Extract the (x, y) coordinate from the center of the cell holding the provided text.  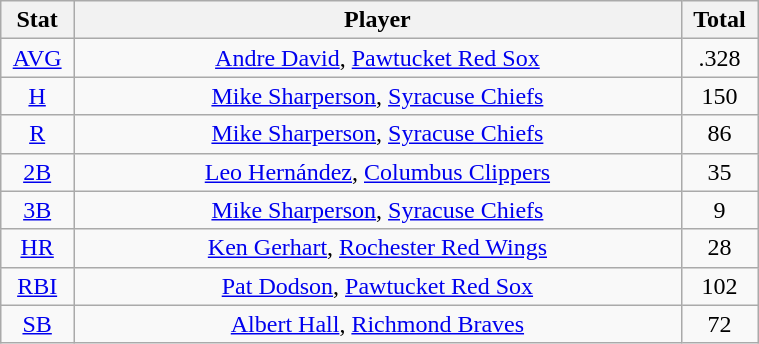
86 (719, 134)
150 (719, 96)
35 (719, 172)
Player (378, 20)
Andre David, Pawtucket Red Sox (378, 58)
Ken Gerhart, Rochester Red Wings (378, 248)
Leo Hernández, Columbus Clippers (378, 172)
HR (38, 248)
RBI (38, 286)
Pat Dodson, Pawtucket Red Sox (378, 286)
.328 (719, 58)
H (38, 96)
Albert Hall, Richmond Braves (378, 324)
2B (38, 172)
72 (719, 324)
R (38, 134)
Stat (38, 20)
Total (719, 20)
28 (719, 248)
3B (38, 210)
9 (719, 210)
SB (38, 324)
AVG (38, 58)
102 (719, 286)
